Search for the cell housing the specified text and yield its [X, Y] center coordinate. 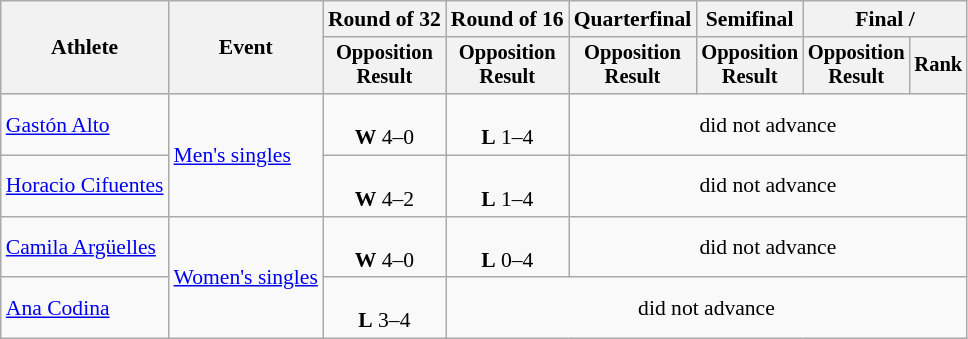
L 3–4 [384, 308]
Athlete [85, 48]
W 4–2 [384, 186]
Rank [939, 66]
Event [246, 48]
L 0–4 [508, 248]
Round of 32 [384, 19]
Round of 16 [508, 19]
Semifinal [750, 19]
Horacio Cifuentes [85, 186]
Women's singles [246, 278]
Camila Argüelles [85, 248]
Ana Codina [85, 308]
Quarterfinal [633, 19]
Gastón Alto [85, 124]
Final / [885, 19]
Men's singles [246, 155]
